Pinpoint the cell where the given text exists, returning its [X, Y] midpoint coordinate. 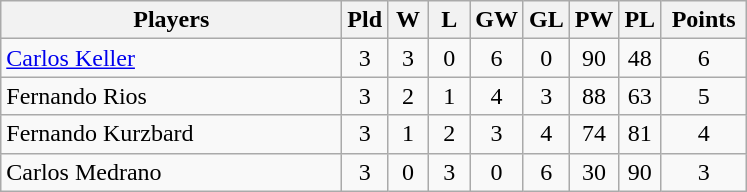
PL [640, 20]
Fernando Rios [172, 96]
PW [594, 20]
Pld [365, 20]
Carlos Medrano [172, 172]
63 [640, 96]
Fernando Kurzbard [172, 134]
GL [546, 20]
W [408, 20]
GW [497, 20]
48 [640, 58]
74 [594, 134]
Carlos Keller [172, 58]
88 [594, 96]
30 [594, 172]
Points [704, 20]
5 [704, 96]
Players [172, 20]
81 [640, 134]
L [450, 20]
